Search for the cell housing the specified text and yield its (X, Y) center coordinate. 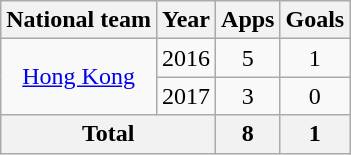
5 (248, 58)
National team (79, 20)
2017 (186, 96)
8 (248, 134)
2016 (186, 58)
3 (248, 96)
Apps (248, 20)
Goals (315, 20)
Year (186, 20)
Hong Kong (79, 77)
Total (108, 134)
0 (315, 96)
